Extract the (x, y) coordinate from the center of the cell holding the provided text.  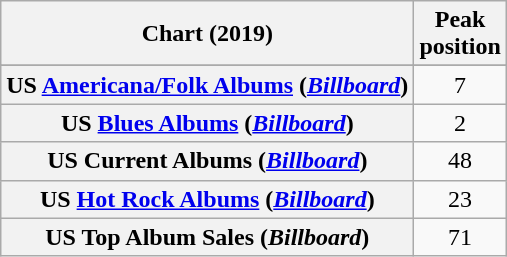
US Americana/Folk Albums (Billboard) (208, 85)
2 (460, 123)
Peakposition (460, 34)
US Blues Albums (Billboard) (208, 123)
US Hot Rock Albums (Billboard) (208, 199)
US Current Albums (Billboard) (208, 161)
48 (460, 161)
71 (460, 237)
US Top Album Sales (Billboard) (208, 237)
Chart (2019) (208, 34)
23 (460, 199)
7 (460, 85)
